Detect which cell encompasses the target text, then output its (X, Y) center coordinate. 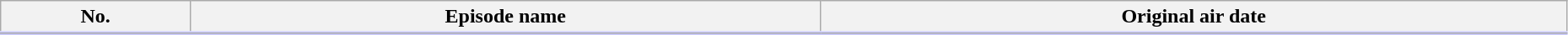
Original air date (1194, 17)
Episode name (505, 17)
No. (96, 17)
